Detect which cell encompasses the target text, then output its [x, y] center coordinate. 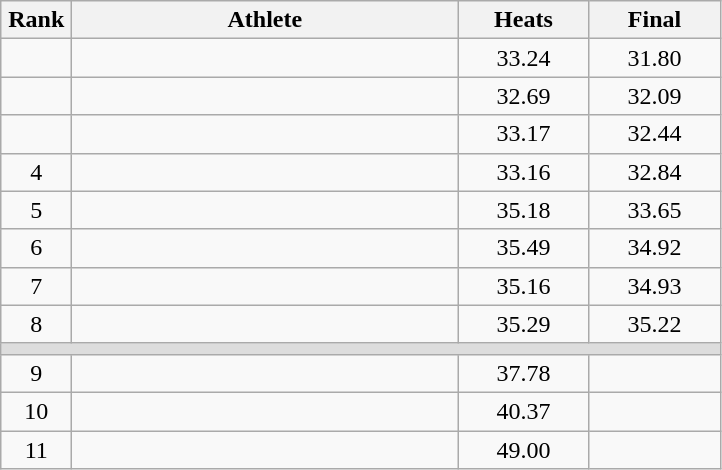
35.16 [524, 286]
9 [36, 373]
49.00 [524, 449]
31.80 [654, 58]
35.22 [654, 324]
5 [36, 210]
Rank [36, 20]
Final [654, 20]
34.93 [654, 286]
8 [36, 324]
37.78 [524, 373]
35.29 [524, 324]
35.49 [524, 248]
7 [36, 286]
32.69 [524, 96]
32.84 [654, 172]
11 [36, 449]
33.16 [524, 172]
Heats [524, 20]
33.65 [654, 210]
34.92 [654, 248]
4 [36, 172]
Athlete [265, 20]
33.17 [524, 134]
40.37 [524, 411]
10 [36, 411]
32.44 [654, 134]
6 [36, 248]
35.18 [524, 210]
33.24 [524, 58]
32.09 [654, 96]
